Output the [x, y] coordinate of the center of the cell containing the given text.  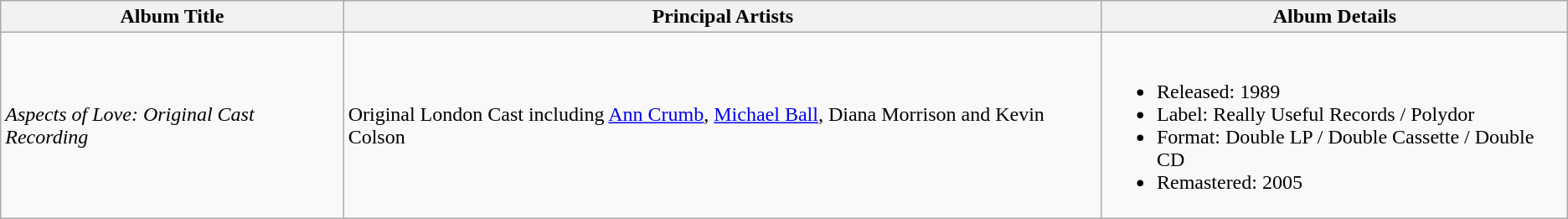
Released: 1989Label: Really Useful Records / PolydorFormat: Double LP / Double Cassette / Double CDRemastered: 2005 [1334, 126]
Album Title [173, 17]
Aspects of Love: Original Cast Recording [173, 126]
Original London Cast including Ann Crumb, Michael Ball, Diana Morrison and Kevin Colson [722, 126]
Album Details [1334, 17]
Principal Artists [722, 17]
